Search for the cell housing the specified text and yield its [x, y] center coordinate. 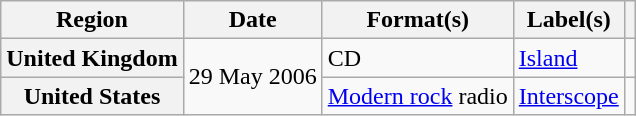
Modern rock radio [418, 96]
29 May 2006 [252, 77]
Interscope [568, 96]
Island [568, 58]
CD [418, 58]
Label(s) [568, 20]
United Kingdom [92, 58]
Region [92, 20]
United States [92, 96]
Date [252, 20]
Format(s) [418, 20]
